Pinpoint the cell where the given text exists, returning its (x, y) midpoint coordinate. 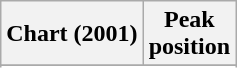
Peakposition (189, 34)
Chart (2001) (72, 34)
